From the cell containing the given text, extract its center point as (X, Y) coordinate. 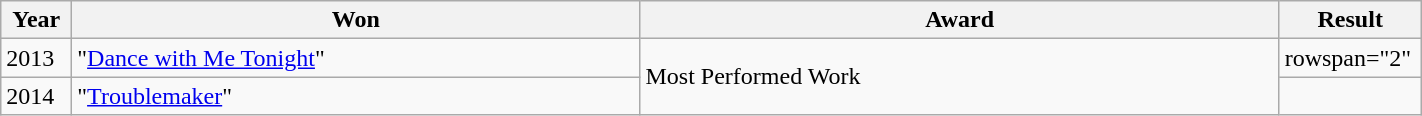
Most Performed Work (960, 77)
"Troublemaker" (356, 96)
Award (960, 20)
"Dance with Me Tonight" (356, 58)
rowspan="2" (1350, 58)
Year (36, 20)
2014 (36, 96)
2013 (36, 58)
Won (356, 20)
Result (1350, 20)
